From the cell containing the given text, extract its center point as (X, Y) coordinate. 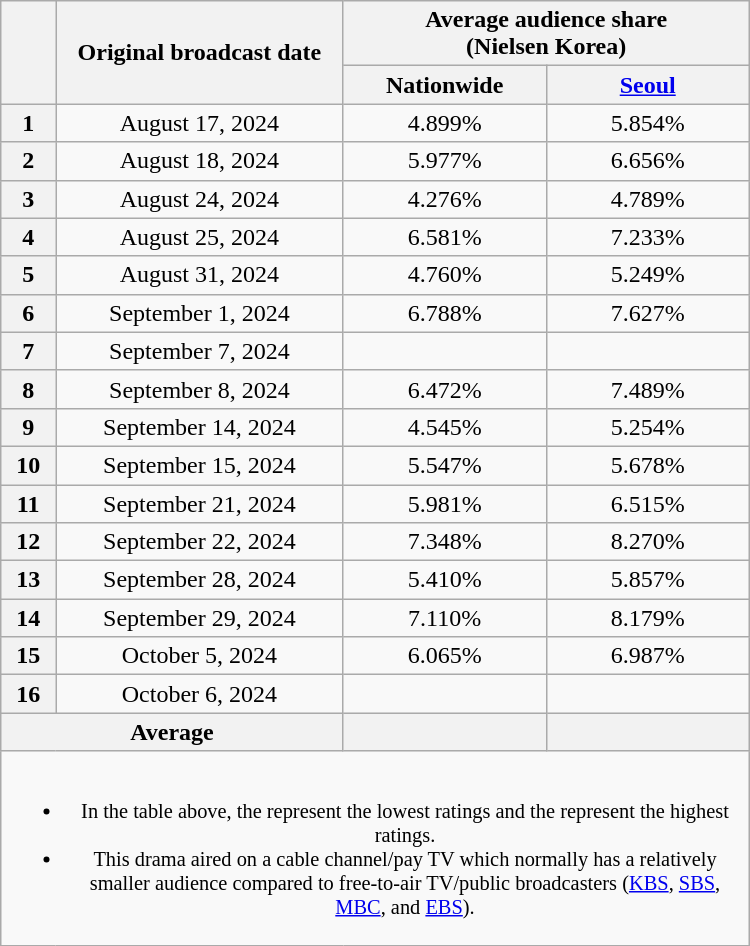
6 (28, 313)
Original broadcast date (200, 52)
11 (28, 503)
September 1, 2024 (200, 313)
September 29, 2024 (200, 618)
September 21, 2024 (200, 503)
August 24, 2024 (200, 199)
September 22, 2024 (200, 542)
7.348% (444, 542)
August 18, 2024 (200, 161)
3 (28, 199)
September 7, 2024 (200, 351)
8.270% (648, 542)
4.789% (648, 199)
9 (28, 427)
5.249% (648, 275)
12 (28, 542)
7 (28, 351)
14 (28, 618)
6.987% (648, 656)
7.110% (444, 618)
4.899% (444, 123)
6.581% (444, 237)
8.179% (648, 618)
5.854% (648, 123)
5.857% (648, 580)
1 (28, 123)
4.545% (444, 427)
5.410% (444, 580)
8 (28, 389)
4.276% (444, 199)
5.977% (444, 161)
4 (28, 237)
5.547% (444, 465)
2 (28, 161)
August 17, 2024 (200, 123)
5.981% (444, 503)
October 5, 2024 (200, 656)
Average (172, 732)
5 (28, 275)
October 6, 2024 (200, 694)
7.233% (648, 237)
6.515% (648, 503)
6.472% (444, 389)
6.656% (648, 161)
7.489% (648, 389)
10 (28, 465)
September 14, 2024 (200, 427)
6.788% (444, 313)
4.760% (444, 275)
September 28, 2024 (200, 580)
13 (28, 580)
16 (28, 694)
September 15, 2024 (200, 465)
Nationwide (444, 85)
August 31, 2024 (200, 275)
September 8, 2024 (200, 389)
Seoul (648, 85)
15 (28, 656)
August 25, 2024 (200, 237)
Average audience share(Nielsen Korea) (546, 34)
5.254% (648, 427)
6.065% (444, 656)
5.678% (648, 465)
7.627% (648, 313)
